Output the (x, y) coordinate of the center of the cell containing the given text.  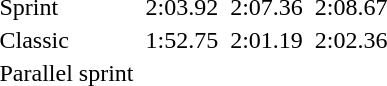
1:52.75 (182, 40)
2:01.19 (267, 40)
